Pinpoint the cell where the given text exists, returning its [X, Y] midpoint coordinate. 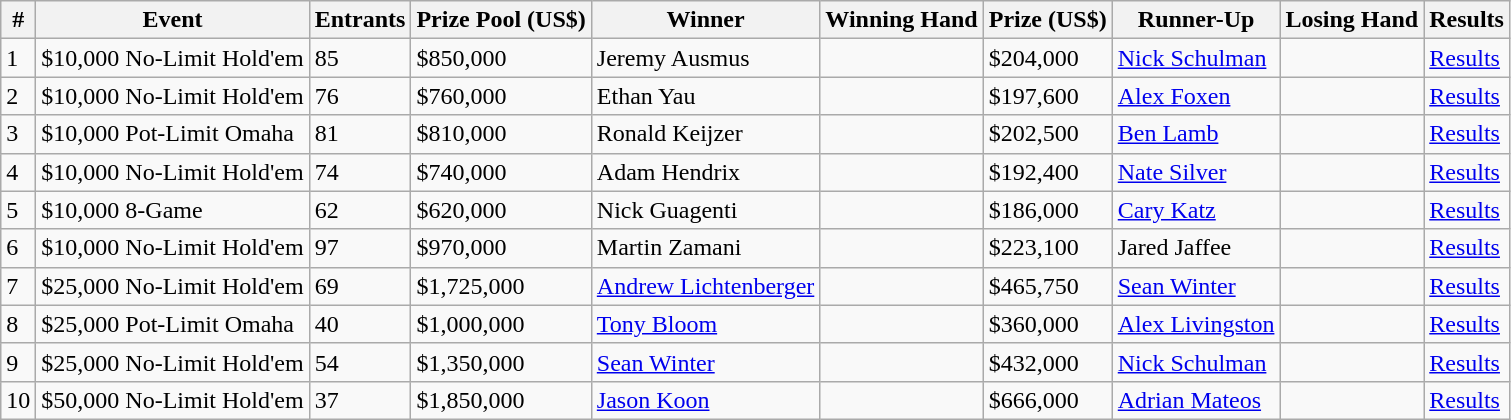
Losing Hand [1352, 20]
Cary Katz [1196, 210]
Tony Bloom [706, 324]
Nick Guagenti [706, 210]
$810,000 [501, 134]
Alex Foxen [1196, 96]
62 [360, 210]
Entrants [360, 20]
$850,000 [501, 58]
69 [360, 286]
81 [360, 134]
$1,000,000 [501, 324]
$432,000 [1048, 362]
$202,500 [1048, 134]
Ethan Yau [706, 96]
7 [18, 286]
$666,000 [1048, 400]
$1,850,000 [501, 400]
40 [360, 324]
Ben Lamb [1196, 134]
$620,000 [501, 210]
74 [360, 172]
Winner [706, 20]
85 [360, 58]
5 [18, 210]
Event [172, 20]
$360,000 [1048, 324]
$25,000 Pot-Limit Omaha [172, 324]
$204,000 [1048, 58]
8 [18, 324]
Andrew Lichtenberger [706, 286]
2 [18, 96]
$197,600 [1048, 96]
Ronald Keijzer [706, 134]
Adam Hendrix [706, 172]
37 [360, 400]
$465,750 [1048, 286]
76 [360, 96]
$50,000 No-Limit Hold'em [172, 400]
Runner-Up [1196, 20]
1 [18, 58]
$760,000 [501, 96]
3 [18, 134]
Alex Livingston [1196, 324]
6 [18, 248]
10 [18, 400]
Jason Koon [706, 400]
$223,100 [1048, 248]
Jared Jaffee [1196, 248]
$1,725,000 [501, 286]
Martin Zamani [706, 248]
$10,000 8-Game [172, 210]
97 [360, 248]
$192,400 [1048, 172]
$1,350,000 [501, 362]
Jeremy Ausmus [706, 58]
Winning Hand [902, 20]
$740,000 [501, 172]
Prize Pool (US$) [501, 20]
54 [360, 362]
# [18, 20]
9 [18, 362]
4 [18, 172]
Nate Silver [1196, 172]
Adrian Mateos [1196, 400]
$10,000 Pot-Limit Omaha [172, 134]
$970,000 [501, 248]
Prize (US$) [1048, 20]
$186,000 [1048, 210]
